Output the [X, Y] coordinate of the center of the cell containing the given text.  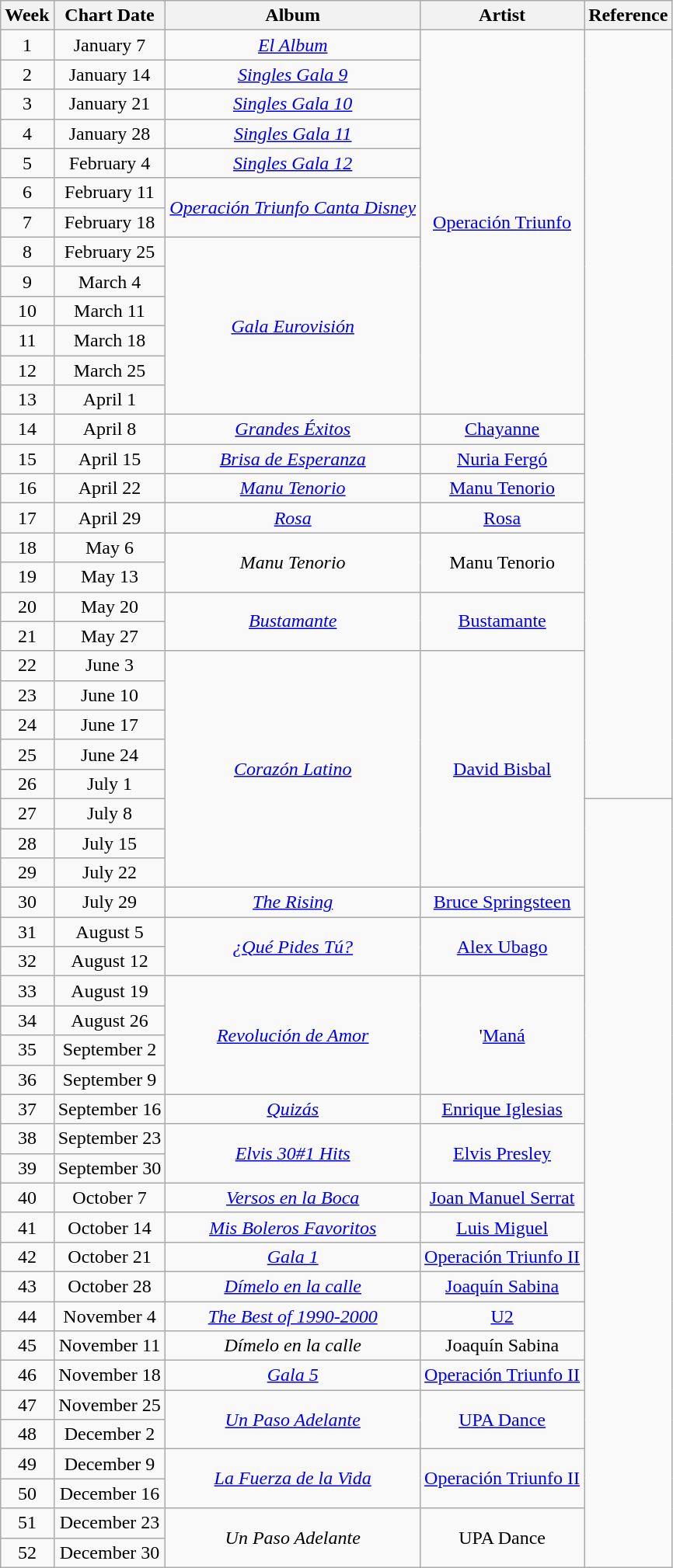
July 22 [110, 873]
23 [27, 695]
30 [27, 902]
April 1 [110, 400]
10 [27, 311]
Album [293, 16]
29 [27, 873]
March 11 [110, 311]
August 5 [110, 932]
November 25 [110, 1405]
8 [27, 252]
Singles Gala 9 [293, 75]
November 4 [110, 1316]
42 [27, 1257]
Singles Gala 12 [293, 163]
34 [27, 1020]
September 16 [110, 1109]
19 [27, 577]
Mis Boleros Favoritos [293, 1227]
7 [27, 222]
October 14 [110, 1227]
Singles Gala 11 [293, 134]
¿Qué Pides Tú? [293, 947]
January 14 [110, 75]
January 28 [110, 134]
Corazón Latino [293, 769]
35 [27, 1050]
Revolución de Amor [293, 1035]
Versos en la Boca [293, 1198]
Alex Ubago [502, 947]
David Bisbal [502, 769]
August 26 [110, 1020]
February 25 [110, 252]
4 [27, 134]
July 15 [110, 843]
May 6 [110, 548]
March 25 [110, 370]
26 [27, 784]
April 22 [110, 488]
49 [27, 1464]
Gala 5 [293, 1375]
14 [27, 429]
August 19 [110, 991]
17 [27, 518]
52 [27, 1552]
Singles Gala 10 [293, 104]
June 24 [110, 754]
18 [27, 548]
Quizás [293, 1109]
39 [27, 1168]
October 7 [110, 1198]
Grandes Éxitos [293, 429]
March 4 [110, 281]
January 7 [110, 45]
20 [27, 607]
October 21 [110, 1257]
April 15 [110, 459]
9 [27, 281]
43 [27, 1286]
July 29 [110, 902]
November 11 [110, 1346]
June 17 [110, 725]
Nuria Fergó [502, 459]
32 [27, 961]
3 [27, 104]
The Best of 1990-2000 [293, 1316]
December 2 [110, 1434]
June 10 [110, 695]
45 [27, 1346]
May 13 [110, 577]
La Fuerza de la Vida [293, 1479]
September 9 [110, 1080]
41 [27, 1227]
April 8 [110, 429]
16 [27, 488]
36 [27, 1080]
38 [27, 1139]
February 18 [110, 222]
15 [27, 459]
11 [27, 340]
July 8 [110, 813]
May 27 [110, 636]
33 [27, 991]
44 [27, 1316]
April 29 [110, 518]
22 [27, 666]
37 [27, 1109]
July 1 [110, 784]
12 [27, 370]
Operación Triunfo [502, 222]
December 30 [110, 1552]
Reference [628, 16]
October 28 [110, 1286]
13 [27, 400]
27 [27, 813]
Bruce Springsteen [502, 902]
February 11 [110, 193]
August 12 [110, 961]
Chayanne [502, 429]
24 [27, 725]
January 21 [110, 104]
25 [27, 754]
Operación Triunfo Canta Disney [293, 207]
Elvis 30#1 Hits [293, 1153]
48 [27, 1434]
31 [27, 932]
The Rising [293, 902]
June 3 [110, 666]
Week [27, 16]
6 [27, 193]
Elvis Presley [502, 1153]
September 23 [110, 1139]
5 [27, 163]
December 23 [110, 1523]
Brisa de Esperanza [293, 459]
47 [27, 1405]
1 [27, 45]
'Maná [502, 1035]
March 18 [110, 340]
Luis Miguel [502, 1227]
September 30 [110, 1168]
50 [27, 1493]
28 [27, 843]
El Album [293, 45]
46 [27, 1375]
51 [27, 1523]
December 9 [110, 1464]
Gala 1 [293, 1257]
40 [27, 1198]
2 [27, 75]
December 16 [110, 1493]
November 18 [110, 1375]
Enrique Iglesias [502, 1109]
Gala Eurovisión [293, 325]
21 [27, 636]
Chart Date [110, 16]
Joan Manuel Serrat [502, 1198]
Artist [502, 16]
May 20 [110, 607]
February 4 [110, 163]
September 2 [110, 1050]
U2 [502, 1316]
